Detect which cell encompasses the target text, then output its (x, y) center coordinate. 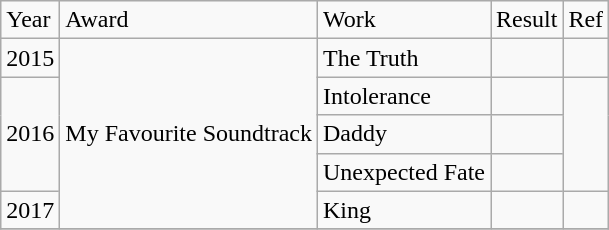
King (404, 210)
The Truth (404, 58)
Work (404, 20)
Result (526, 20)
Unexpected Fate (404, 172)
Daddy (404, 134)
My Favourite Soundtrack (189, 134)
2017 (30, 210)
Intolerance (404, 96)
2015 (30, 58)
2016 (30, 134)
Year (30, 20)
Ref (586, 20)
Award (189, 20)
